Search for the cell housing the specified text and yield its [X, Y] center coordinate. 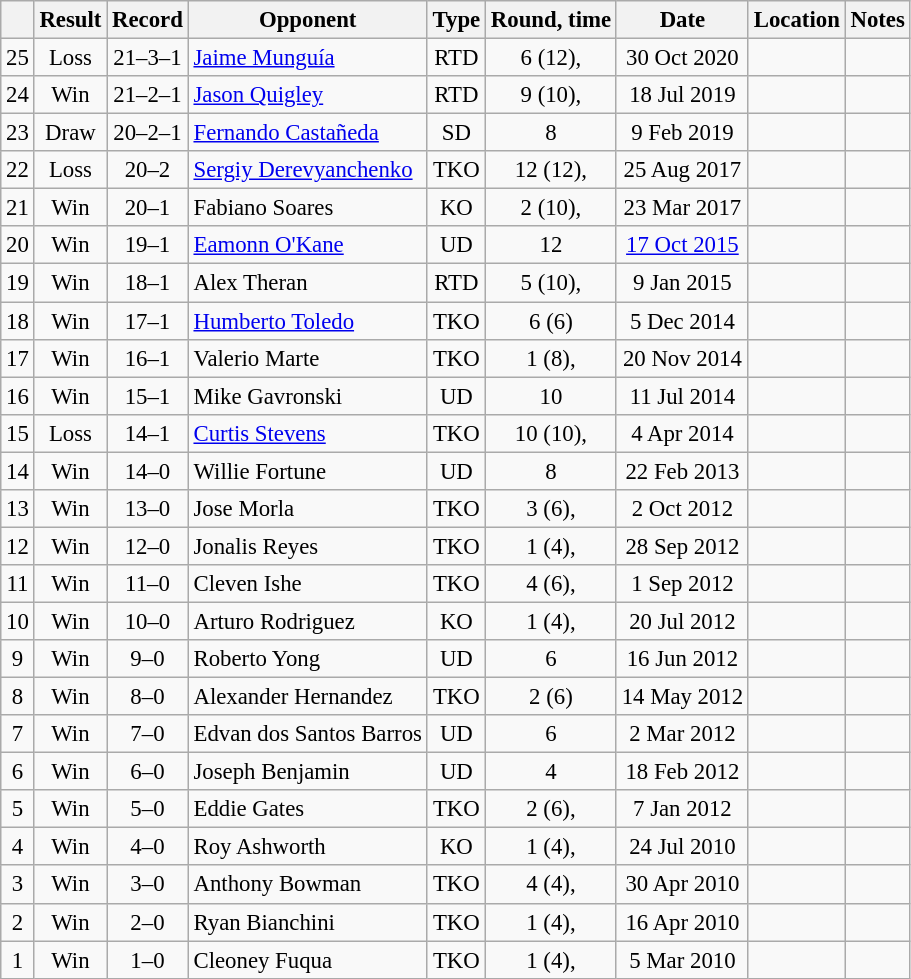
Anthony Bowman [308, 885]
4 (4), [552, 885]
1 Sep 2012 [682, 584]
12 (12), [552, 170]
Notes [878, 20]
6 (12), [552, 58]
23 Mar 2017 [682, 208]
20–2 [148, 170]
18 Jul 2019 [682, 95]
Alexander Hernandez [308, 697]
18 Feb 2012 [682, 772]
16–1 [148, 358]
7–0 [148, 734]
20 Nov 2014 [682, 358]
3 [18, 885]
Location [796, 20]
2 (6), [552, 809]
5 Dec 2014 [682, 321]
20 Jul 2012 [682, 621]
5 Mar 2010 [682, 960]
17 [18, 358]
25 Aug 2017 [682, 170]
Jonalis Reyes [308, 546]
16 [18, 396]
Jaime Munguía [308, 58]
2–0 [148, 922]
5–0 [148, 809]
Roy Ashworth [308, 847]
7 Jan 2012 [682, 809]
6 (6) [552, 321]
2 (10), [552, 208]
15–1 [148, 396]
Curtis Stevens [308, 433]
12–0 [148, 546]
9 Jan 2015 [682, 283]
2 Oct 2012 [682, 509]
13–0 [148, 509]
18–1 [148, 283]
Willie Fortune [308, 471]
Round, time [552, 20]
16 Apr 2010 [682, 922]
Roberto Yong [308, 659]
25 [18, 58]
9 Feb 2019 [682, 133]
SD [456, 133]
8–0 [148, 697]
Cleoney Fuqua [308, 960]
Eddie Gates [308, 809]
5 [18, 809]
22 [18, 170]
14 [18, 471]
23 [18, 133]
Joseph Benjamin [308, 772]
10 (10), [552, 433]
Arturo Rodriguez [308, 621]
3 (6), [552, 509]
20–2–1 [148, 133]
19–1 [148, 245]
2 Mar 2012 [682, 734]
Date [682, 20]
11–0 [148, 584]
20 [18, 245]
24 [18, 95]
4 Apr 2014 [682, 433]
28 Sep 2012 [682, 546]
Result [70, 20]
6–0 [148, 772]
24 Jul 2010 [682, 847]
11 [18, 584]
Ryan Bianchini [308, 922]
2 [18, 922]
3–0 [148, 885]
20–1 [148, 208]
9 [18, 659]
Type [456, 20]
15 [18, 433]
14 May 2012 [682, 697]
4–0 [148, 847]
30 Oct 2020 [682, 58]
Opponent [308, 20]
4 (6), [552, 584]
13 [18, 509]
Jose Morla [308, 509]
17–1 [148, 321]
1 (8), [552, 358]
Alex Theran [308, 283]
22 Feb 2013 [682, 471]
Eamonn O'Kane [308, 245]
Mike Gavronski [308, 396]
17 Oct 2015 [682, 245]
1–0 [148, 960]
Valerio Marte [308, 358]
2 (6) [552, 697]
30 Apr 2010 [682, 885]
14–0 [148, 471]
11 Jul 2014 [682, 396]
9 (10), [552, 95]
16 Jun 2012 [682, 659]
9–0 [148, 659]
21–3–1 [148, 58]
Humberto Toledo [308, 321]
18 [18, 321]
10–0 [148, 621]
7 [18, 734]
19 [18, 283]
Cleven Ishe [308, 584]
Draw [70, 133]
21–2–1 [148, 95]
1 [18, 960]
Fabiano Soares [308, 208]
Jason Quigley [308, 95]
21 [18, 208]
Sergiy Derevyanchenko [308, 170]
5 (10), [552, 283]
14–1 [148, 433]
Fernando Castañeda [308, 133]
Record [148, 20]
Edvan dos Santos Barros [308, 734]
